From the cell containing the given text, extract its center point as (x, y) coordinate. 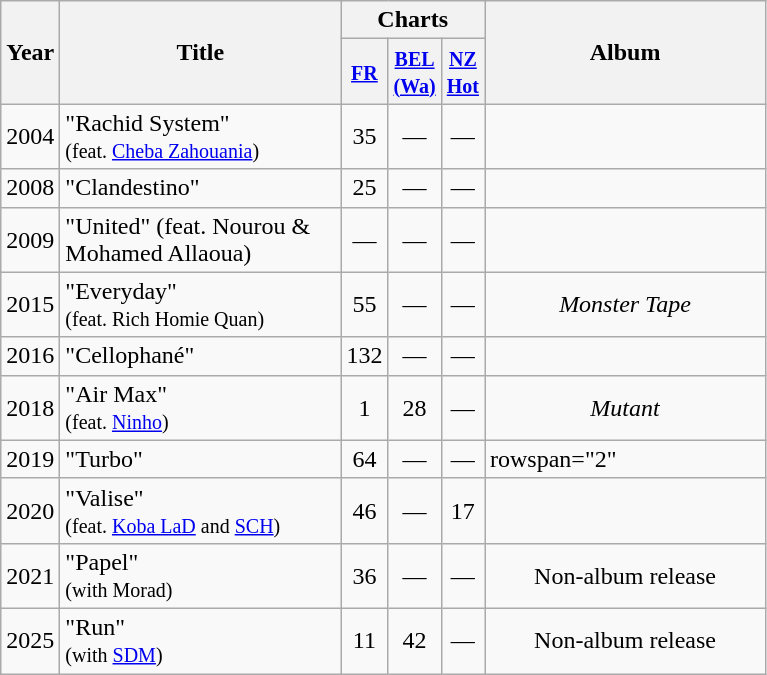
64 (364, 459)
1 (364, 408)
NZHot (462, 72)
28 (414, 408)
25 (364, 188)
36 (364, 576)
11 (364, 640)
42 (414, 640)
Monster Tape (624, 304)
132 (364, 356)
"Papel"(with Morad) (200, 576)
17 (462, 510)
"Air Max" (feat. Ninho) (200, 408)
46 (364, 510)
Charts (413, 20)
2021 (30, 576)
Mutant (624, 408)
"Cellophané" (200, 356)
2019 (30, 459)
Album (624, 52)
2020 (30, 510)
2015 (30, 304)
rowspan="2" (624, 459)
"Turbo" (200, 459)
55 (364, 304)
2009 (30, 240)
"Rachid System" (feat. Cheba Zahouania) (200, 136)
Year (30, 52)
"Everyday" (feat. Rich Homie Quan) (200, 304)
2025 (30, 640)
2016 (30, 356)
"Run"(with SDM) (200, 640)
2018 (30, 408)
FR (364, 72)
"Clandestino" (200, 188)
Title (200, 52)
"United" (feat. Nourou & Mohamed Allaoua) (200, 240)
BEL(Wa) (414, 72)
2008 (30, 188)
2004 (30, 136)
35 (364, 136)
"Valise"(feat. Koba LaD and SCH) (200, 510)
